Scan for the cell matching the given text and deliver its (X, Y) coordinate at center. 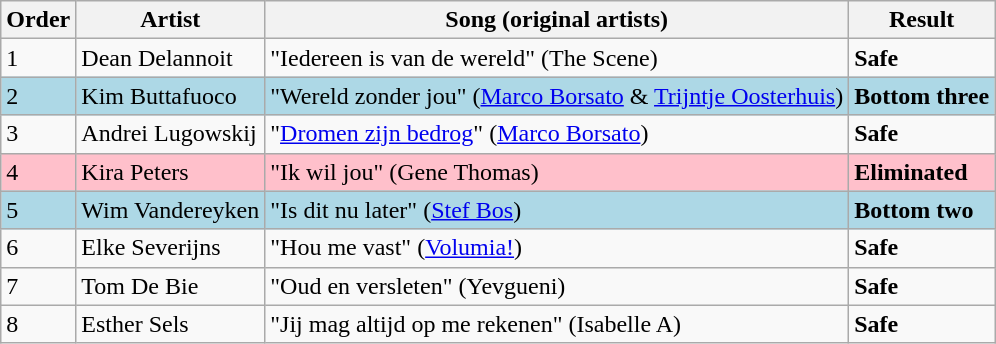
1 (38, 58)
"Dromen zijn bedrog" (Marco Borsato) (557, 134)
Esther Sels (170, 324)
5 (38, 210)
Kim Buttafuoco (170, 96)
"Iedereen is van de wereld" (The Scene) (557, 58)
Dean Delannoit (170, 58)
Song (original artists) (557, 20)
Bottom three (922, 96)
"Is dit nu later" (Stef Bos) (557, 210)
"Hou me vast" (Volumia!) (557, 248)
"Oud en versleten" (Yevgueni) (557, 286)
2 (38, 96)
Kira Peters (170, 172)
Andrei Lugowskij (170, 134)
Elke Severijns (170, 248)
7 (38, 286)
"Wereld zonder jou" (Marco Borsato & Trijntje Oosterhuis) (557, 96)
3 (38, 134)
6 (38, 248)
Artist (170, 20)
Order (38, 20)
Eliminated (922, 172)
Wim Vandereyken (170, 210)
"Jij mag altijd op me rekenen" (Isabelle A) (557, 324)
4 (38, 172)
Result (922, 20)
Tom De Bie (170, 286)
Bottom two (922, 210)
"Ik wil jou" (Gene Thomas) (557, 172)
8 (38, 324)
